From the cell containing the given text, extract its center point as [X, Y] coordinate. 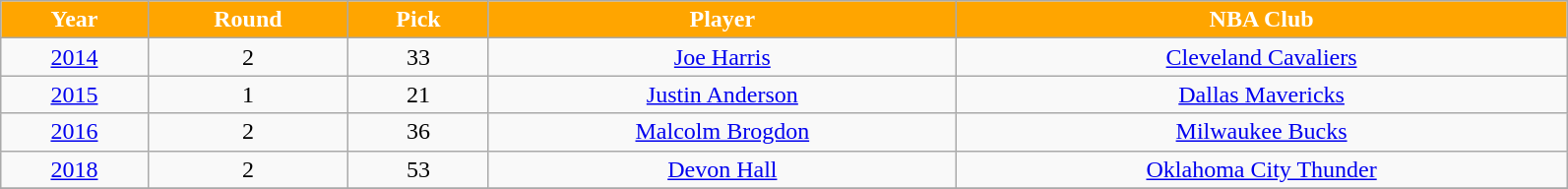
36 [419, 132]
2018 [75, 169]
Year [75, 20]
Malcolm Brogdon [722, 132]
Milwaukee Bucks [1262, 132]
Oklahoma City Thunder [1262, 169]
21 [419, 94]
Dallas Mavericks [1262, 94]
2016 [75, 132]
33 [419, 57]
2014 [75, 57]
Devon Hall [722, 169]
NBA Club [1262, 20]
Player [722, 20]
Joe Harris [722, 57]
Cleveland Cavaliers [1262, 57]
2015 [75, 94]
1 [248, 94]
Justin Anderson [722, 94]
53 [419, 169]
Round [248, 20]
Pick [419, 20]
